Return the [X, Y] coordinate for the center point of the cell that contains the specified text.  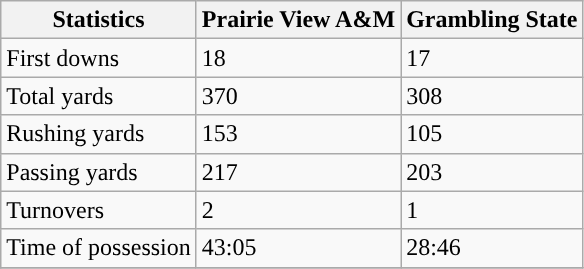
Prairie View A&M [298, 20]
18 [298, 58]
105 [492, 134]
203 [492, 172]
Grambling State [492, 20]
17 [492, 58]
308 [492, 96]
28:46 [492, 248]
First downs [99, 58]
43:05 [298, 248]
370 [298, 96]
Turnovers [99, 210]
153 [298, 134]
1 [492, 210]
2 [298, 210]
Time of possession [99, 248]
Rushing yards [99, 134]
217 [298, 172]
Passing yards [99, 172]
Statistics [99, 20]
Total yards [99, 96]
